Pinpoint the cell where the given text exists, returning its [X, Y] midpoint coordinate. 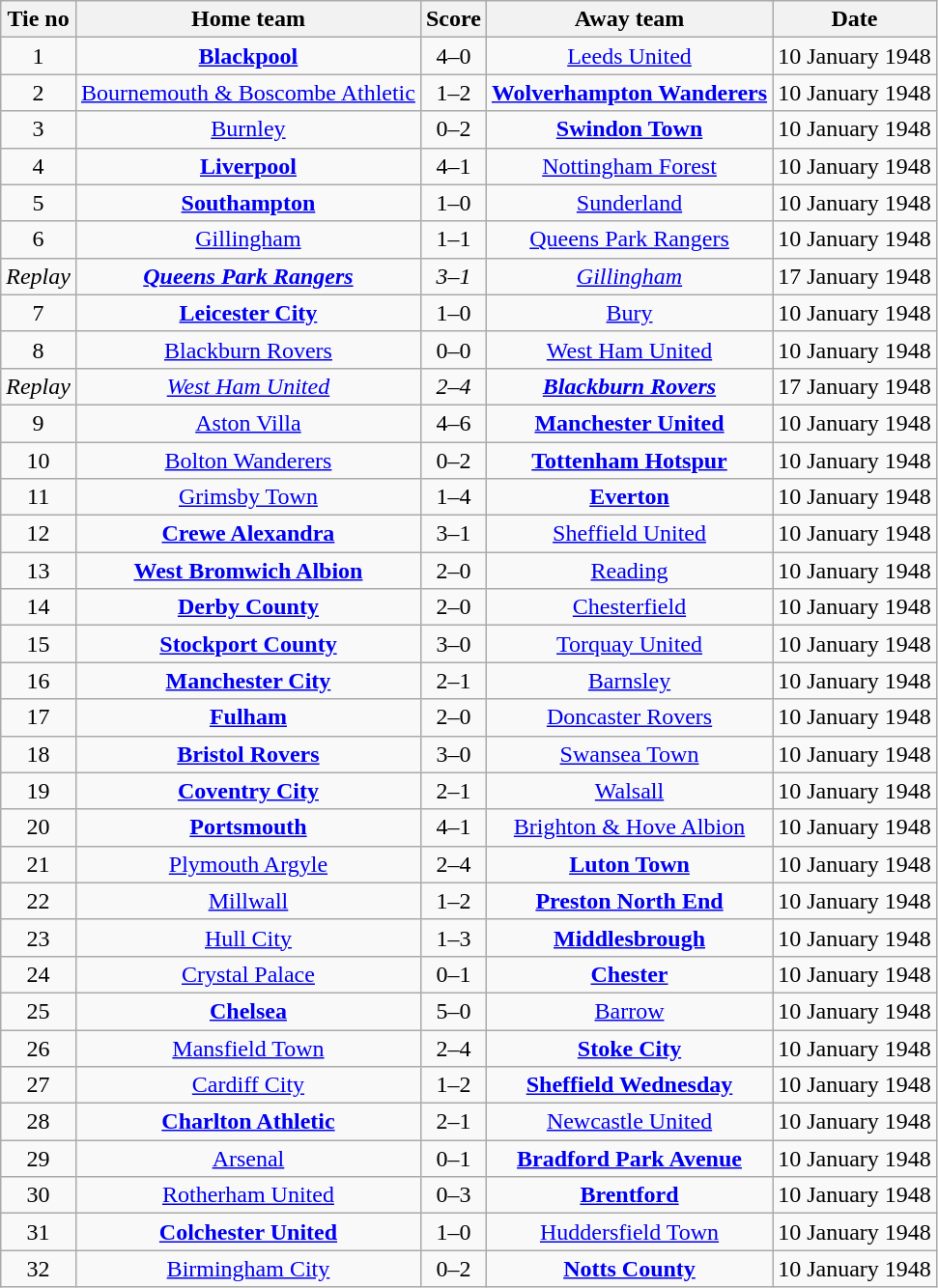
32 [39, 1269]
West Bromwich Albion [247, 571]
31 [39, 1232]
0–3 [453, 1195]
1–1 [453, 239]
Birmingham City [247, 1269]
5–0 [453, 1011]
Preston North End [629, 901]
24 [39, 974]
21 [39, 864]
Southampton [247, 203]
1–3 [453, 938]
Bournemouth & Boscombe Athletic [247, 93]
Crewe Alexandra [247, 534]
Torquay United [629, 644]
Wolverhampton Wanderers [629, 93]
Home team [247, 19]
Away team [629, 19]
30 [39, 1195]
Tottenham Hotspur [629, 461]
Score [453, 19]
Chester [629, 974]
Bristol Rovers [247, 754]
Newcastle United [629, 1122]
Nottingham Forest [629, 166]
17 [39, 717]
1 [39, 56]
Derby County [247, 607]
23 [39, 938]
7 [39, 313]
Millwall [247, 901]
Cardiff City [247, 1085]
Reading [629, 571]
Coventry City [247, 791]
22 [39, 901]
Bradford Park Avenue [629, 1159]
Aston Villa [247, 423]
Grimsby Town [247, 497]
Arsenal [247, 1159]
4–6 [453, 423]
9 [39, 423]
3 [39, 129]
2 [39, 93]
Sheffield Wednesday [629, 1085]
Stockport County [247, 644]
Charlton Athletic [247, 1122]
Huddersfield Town [629, 1232]
0–0 [453, 350]
Brighton & Hove Albion [629, 827]
11 [39, 497]
Notts County [629, 1269]
Leicester City [247, 313]
Bury [629, 313]
6 [39, 239]
29 [39, 1159]
1–4 [453, 497]
Swansea Town [629, 754]
Luton Town [629, 864]
Liverpool [247, 166]
Chesterfield [629, 607]
Middlesbrough [629, 938]
Portsmouth [247, 827]
Mansfield Town [247, 1048]
15 [39, 644]
Manchester United [629, 423]
16 [39, 681]
Bolton Wanderers [247, 461]
18 [39, 754]
Sunderland [629, 203]
Fulham [247, 717]
14 [39, 607]
Stoke City [629, 1048]
Brentford [629, 1195]
13 [39, 571]
4 [39, 166]
Burnley [247, 129]
Walsall [629, 791]
8 [39, 350]
Plymouth Argyle [247, 864]
26 [39, 1048]
Sheffield United [629, 534]
25 [39, 1011]
19 [39, 791]
Everton [629, 497]
Hull City [247, 938]
Barrow [629, 1011]
Colchester United [247, 1232]
10 [39, 461]
Leeds United [629, 56]
Doncaster Rovers [629, 717]
20 [39, 827]
27 [39, 1085]
Swindon Town [629, 129]
28 [39, 1122]
Barnsley [629, 681]
Blackpool [247, 56]
Rotherham United [247, 1195]
Date [855, 19]
Manchester City [247, 681]
12 [39, 534]
Crystal Palace [247, 974]
5 [39, 203]
4–0 [453, 56]
Tie no [39, 19]
Chelsea [247, 1011]
